Locate the cell with the specified text and output its (X, Y) center coordinate. 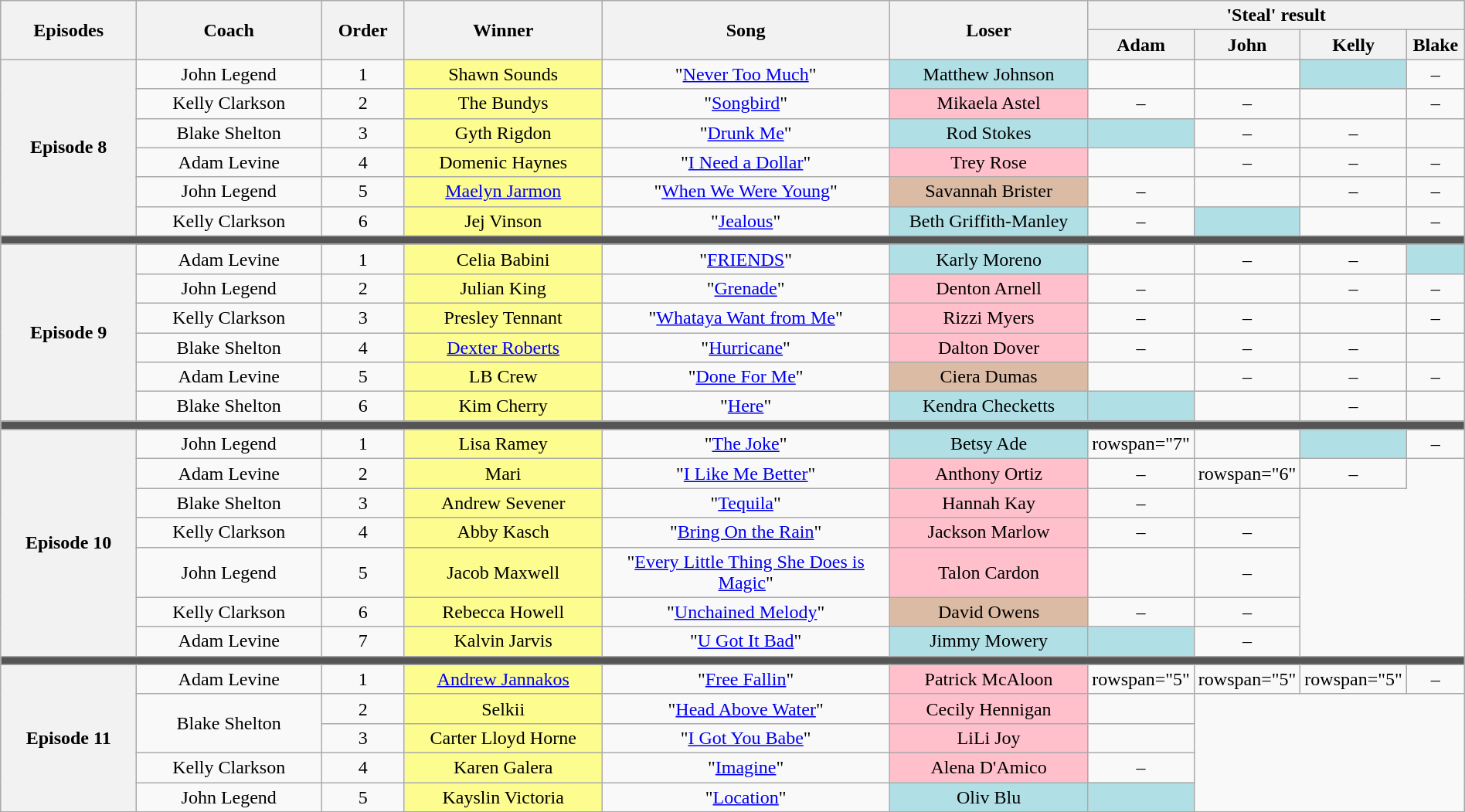
Adam (1141, 45)
Hannah Kay (988, 503)
Rod Stokes (988, 133)
Blake (1436, 45)
Selkii (502, 708)
Karen Galera (502, 767)
Matthew Johnson (988, 74)
John (1247, 45)
"Free Fallin" (746, 679)
Beth Griffith-Manley (988, 221)
Andrew Jannakos (502, 679)
Coach (229, 30)
"Location" (746, 797)
Ciera Dumas (988, 377)
"Imagine" (746, 767)
"Unchained Melody" (746, 612)
"Done For Me" (746, 377)
Rebecca Howell (502, 612)
Carter Lloyd Horne (502, 738)
Patrick McAloon (988, 679)
Savannah Brister (988, 192)
Mikaela Astel (988, 104)
Oliv Blu (988, 797)
"Grenade" (746, 288)
"U Got It Bad" (746, 641)
"Never Too Much" (746, 74)
Kalvin Jarvis (502, 641)
Episode 10 (69, 542)
LB Crew (502, 377)
Karly Moreno (988, 259)
Anthony Ortiz (988, 474)
Jackson Marlow (988, 532)
"Jealous" (746, 221)
Talon Cardon (988, 572)
"Bring On the Rain" (746, 532)
"I Like Me Better" (746, 474)
Song (746, 30)
Domenic Haynes (502, 162)
"I Need a Dollar" (746, 162)
"Here" (746, 406)
"When We Were Young" (746, 192)
Jimmy Mowery (988, 641)
LiLi Joy (988, 738)
Lisa Ramey (502, 444)
Dexter Roberts (502, 347)
Kim Cherry (502, 406)
Order (363, 30)
The Bundys (502, 104)
Andrew Sevener (502, 503)
"Drunk Me" (746, 133)
David Owens (988, 612)
Celia Babini (502, 259)
Alena D'Amico (988, 767)
"Every Little Thing She Does is Magic" (746, 572)
Rizzi Myers (988, 318)
Julian King (502, 288)
Shawn Sounds (502, 74)
Maelyn Jarmon (502, 192)
Episodes (69, 30)
Cecily Hennigan (988, 708)
Episode 9 (69, 332)
Gyth Rigdon (502, 133)
Kayslin Victoria (502, 797)
Kendra Checketts (988, 406)
Kelly (1354, 45)
rowspan="6" (1247, 474)
Betsy Ade (988, 444)
Presley Tennant (502, 318)
Trey Rose (988, 162)
"Tequila" (746, 503)
Episode 8 (69, 148)
"Head Above Water" (746, 708)
Loser (988, 30)
Dalton Dover (988, 347)
"Songbird" (746, 104)
Episode 11 (69, 738)
"Whataya Want from Me" (746, 318)
"The Joke" (746, 444)
rowspan="7" (1141, 444)
"FRIENDS" (746, 259)
7 (363, 641)
Winner (502, 30)
"Hurricane" (746, 347)
Mari (502, 474)
Jej Vinson (502, 221)
Denton Arnell (988, 288)
Abby Kasch (502, 532)
"I Got You Babe" (746, 738)
Jacob Maxwell (502, 572)
'Steal' result (1276, 15)
